Scan for the cell matching the given text and deliver its (X, Y) coordinate at center. 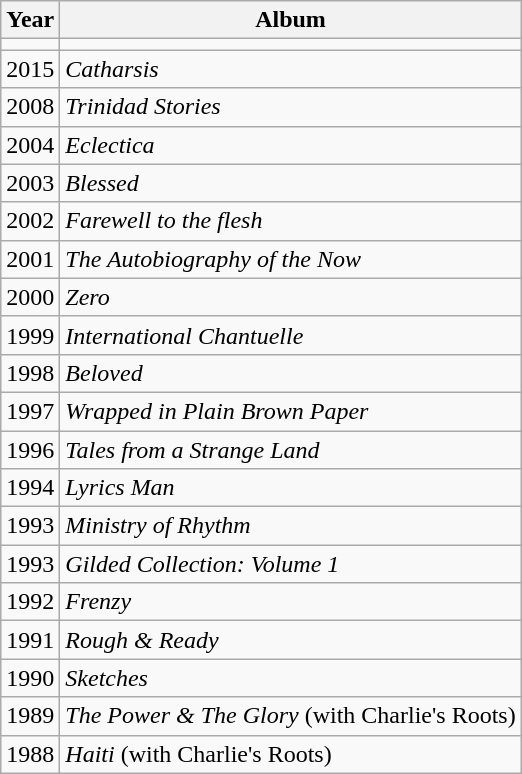
2002 (30, 221)
1992 (30, 602)
1988 (30, 754)
Sketches (290, 678)
Wrapped in Plain Brown Paper (290, 411)
1989 (30, 716)
2004 (30, 145)
The Power & The Glory (with Charlie's Roots) (290, 716)
1996 (30, 449)
1991 (30, 640)
Frenzy (290, 602)
Eclectica (290, 145)
1990 (30, 678)
International Chantuelle (290, 335)
Trinidad Stories (290, 107)
Beloved (290, 373)
1998 (30, 373)
1994 (30, 488)
Year (30, 20)
Lyrics Man (290, 488)
1999 (30, 335)
2003 (30, 183)
Ministry of Rhythm (290, 526)
Catharsis (290, 69)
Haiti (with Charlie's Roots) (290, 754)
Zero (290, 297)
Farewell to the flesh (290, 221)
1997 (30, 411)
Album (290, 20)
Tales from a Strange Land (290, 449)
2008 (30, 107)
The Autobiography of the Now (290, 259)
2015 (30, 69)
Rough & Ready (290, 640)
Gilded Collection: Volume 1 (290, 564)
Blessed (290, 183)
2001 (30, 259)
2000 (30, 297)
